Extract the (X, Y) coordinate from the center of the cell holding the provided text.  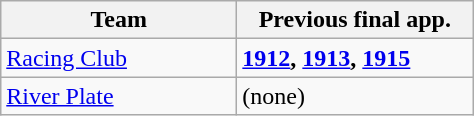
Racing Club (119, 58)
(none) (355, 96)
1912, 1913, 1915 (355, 58)
Previous final app. (355, 20)
Team (119, 20)
River Plate (119, 96)
